Find where the given text appears and provide that cell's center as (X, Y) coordinate. 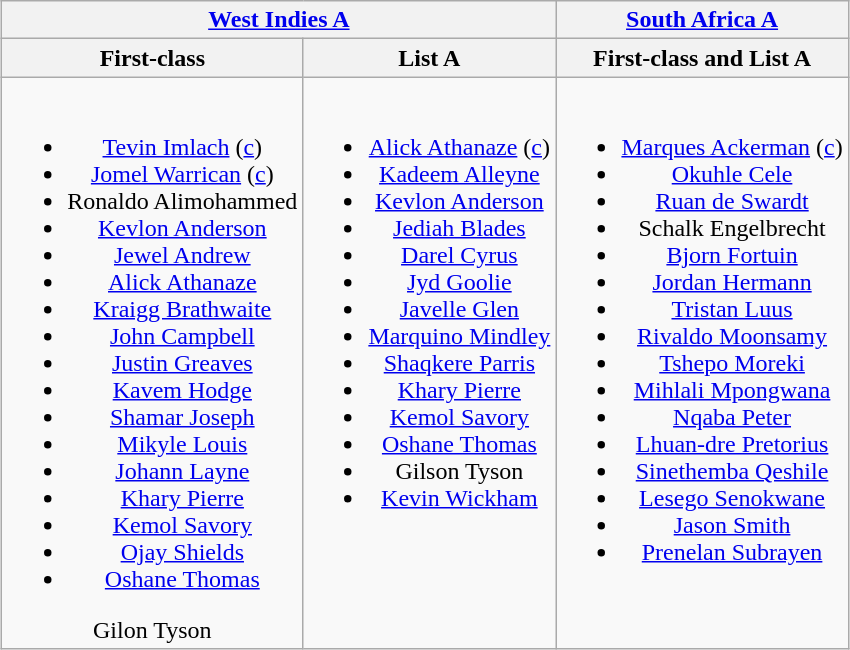
List A (430, 58)
South Africa A (702, 20)
First-class (152, 58)
West Indies A (279, 20)
First-class and List A (702, 58)
